Return the (x, y) coordinate for the center point of the cell that contains the specified text.  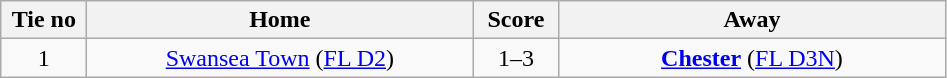
Chester (FL D3N) (752, 58)
1 (44, 58)
Tie no (44, 20)
1–3 (516, 58)
Swansea Town (FL D2) (280, 58)
Away (752, 20)
Home (280, 20)
Score (516, 20)
